Detect which cell encompasses the target text, then output its [X, Y] center coordinate. 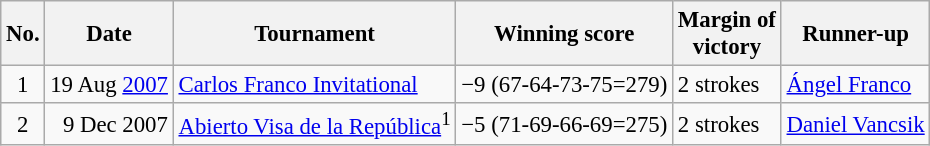
Ángel Franco [856, 85]
2 [23, 124]
19 Aug 2007 [109, 85]
1 [23, 85]
9 Dec 2007 [109, 124]
No. [23, 34]
Abierto Visa de la República1 [314, 124]
Tournament [314, 34]
Runner-up [856, 34]
Daniel Vancsik [856, 124]
Winning score [564, 34]
−9 (67-64-73-75=279) [564, 85]
Carlos Franco Invitational [314, 85]
Margin ofvictory [728, 34]
−5 (71-69-66-69=275) [564, 124]
Date [109, 34]
